Return (X, Y) of the center of cell containing provided text 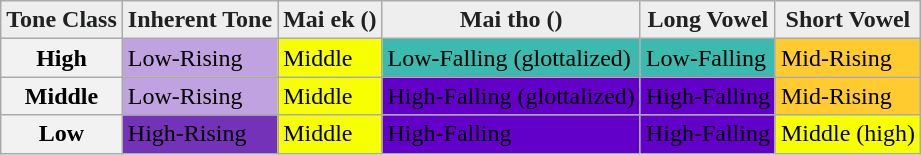
Short Vowel (848, 20)
High-Rising (200, 134)
Long Vowel (708, 20)
Mai ek () (330, 20)
Low (62, 134)
Low-Falling (708, 58)
Inherent Tone (200, 20)
High-Falling (glottalized) (511, 96)
Low-Falling (glottalized) (511, 58)
Middle (high) (848, 134)
Mai tho () (511, 20)
High (62, 58)
Tone Class (62, 20)
